Return the [x, y] coordinate for the center point of the cell that contains the specified text.  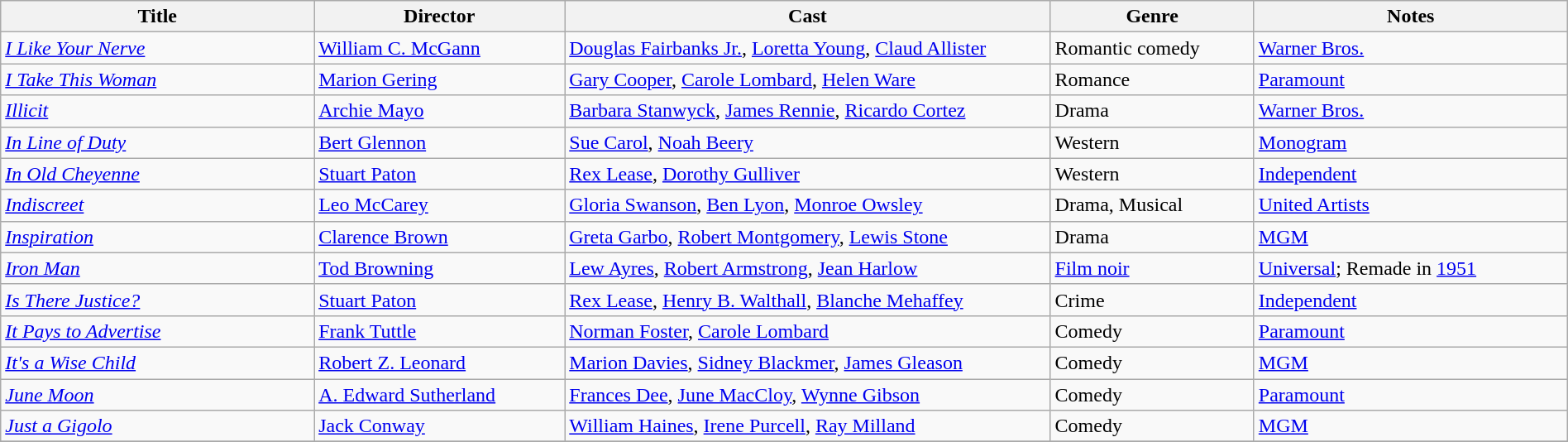
Just a Gigolo [157, 426]
Archie Mayo [440, 111]
Barbara Stanwyck, James Rennie, Ricardo Cortez [807, 111]
United Artists [1411, 205]
Illicit [157, 111]
Is There Justice? [157, 300]
Lew Ayres, Robert Armstrong, Jean Harlow [807, 268]
Iron Man [157, 268]
A. Edward Sutherland [440, 395]
Title [157, 17]
Frank Tuttle [440, 331]
Jack Conway [440, 426]
Clarence Brown [440, 237]
In Old Cheyenne [157, 174]
Robert Z. Leonard [440, 363]
Monogram [1411, 142]
It Pays to Advertise [157, 331]
I Take This Woman [157, 79]
Sue Carol, Noah Beery [807, 142]
Notes [1411, 17]
Genre [1152, 17]
Drama, Musical [1152, 205]
Marion Davies, Sidney Blackmer, James Gleason [807, 363]
Rex Lease, Henry B. Walthall, Blanche Mehaffey [807, 300]
Crime [1152, 300]
Greta Garbo, Robert Montgomery, Lewis Stone [807, 237]
Indiscreet [157, 205]
I Like Your Nerve [157, 48]
Tod Browning [440, 268]
Romantic comedy [1152, 48]
Romance [1152, 79]
Film noir [1152, 268]
It's a Wise Child [157, 363]
Frances Dee, June MacCloy, Wynne Gibson [807, 395]
Inspiration [157, 237]
Gary Cooper, Carole Lombard, Helen Ware [807, 79]
Bert Glennon [440, 142]
Universal; Remade in 1951 [1411, 268]
Cast [807, 17]
Marion Gering [440, 79]
Director [440, 17]
William Haines, Irene Purcell, Ray Milland [807, 426]
Rex Lease, Dorothy Gulliver [807, 174]
Douglas Fairbanks Jr., Loretta Young, Claud Allister [807, 48]
Norman Foster, Carole Lombard [807, 331]
Leo McCarey [440, 205]
William C. McGann [440, 48]
In Line of Duty [157, 142]
Gloria Swanson, Ben Lyon, Monroe Owsley [807, 205]
June Moon [157, 395]
